Locate the cell with the specified text and output its [X, Y] center coordinate. 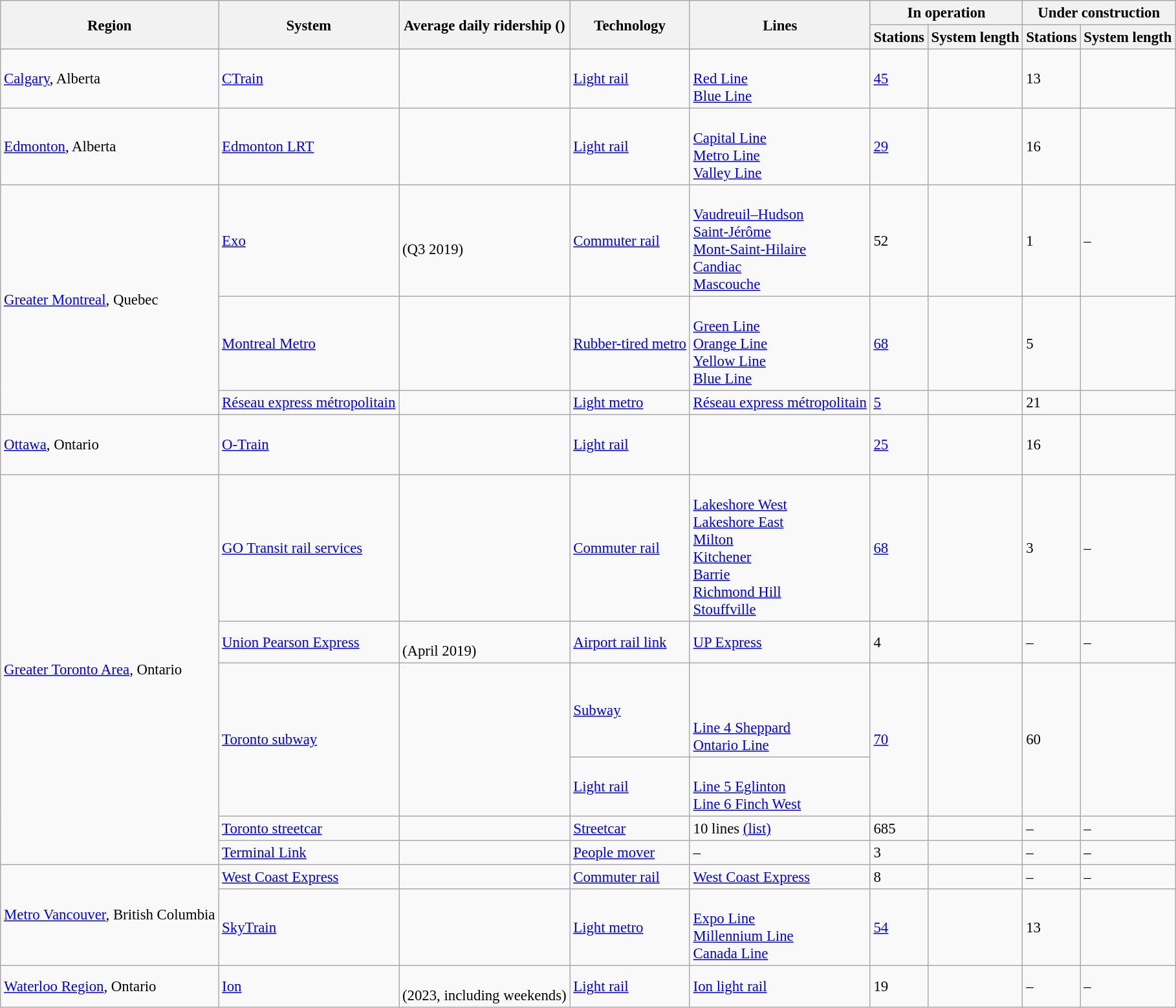
People mover [630, 853]
Region [110, 25]
52 [899, 241]
Ion light rail [780, 987]
Rubber-tired metro [630, 344]
Greater Montreal, Quebec [110, 300]
Toronto subway [309, 740]
System [309, 25]
Union Pearson Express [309, 641]
Under construction [1099, 13]
Green Line Orange Line Yellow Line Blue Line [780, 344]
Terminal Link [309, 853]
UP Express [780, 641]
Technology [630, 25]
(Q3 2019) [485, 241]
Lines [780, 25]
Exo [309, 241]
(April 2019) [485, 641]
21 [1052, 403]
Greater Toronto Area, Ontario [110, 670]
CTrain [309, 79]
Airport rail link [630, 641]
4 [899, 641]
GO Transit rail services [309, 548]
29 [899, 147]
Lakeshore West Lakeshore East Milton Kitchener Barrie Richmond Hill Stouffville [780, 548]
Toronto streetcar [309, 828]
Subway [630, 710]
Expo Line Millennium Line Canada Line [780, 927]
(2023, including weekends) [485, 987]
685 [899, 828]
10 lines (list) [780, 828]
Red Line Blue Line [780, 79]
Streetcar [630, 828]
70 [899, 740]
Calgary, Alberta [110, 79]
25 [899, 445]
Montreal Metro [309, 344]
Average daily ridership () [485, 25]
In operation [946, 13]
45 [899, 79]
Ion [309, 987]
Edmonton LRT [309, 147]
Vaudreuil–Hudson Saint-Jérôme Mont-Saint-Hilaire Candiac Mascouche [780, 241]
60 [1052, 740]
Line 4 Sheppard Ontario Line [780, 710]
1 [1052, 241]
Waterloo Region, Ontario [110, 987]
Line 5 Eglinton Line 6 Finch West [780, 786]
O-Train [309, 445]
SkyTrain [309, 927]
Edmonton, Alberta [110, 147]
19 [899, 987]
8 [899, 877]
Metro Vancouver, British Columbia [110, 915]
54 [899, 927]
Ottawa, Ontario [110, 445]
Capital Line Metro Line Valley Line [780, 147]
